Find where the given text appears and provide that cell's center as [X, Y] coordinate. 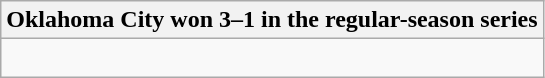
Oklahoma City won 3–1 in the regular-season series [272, 20]
